Detect which cell encompasses the target text, then output its [x, y] center coordinate. 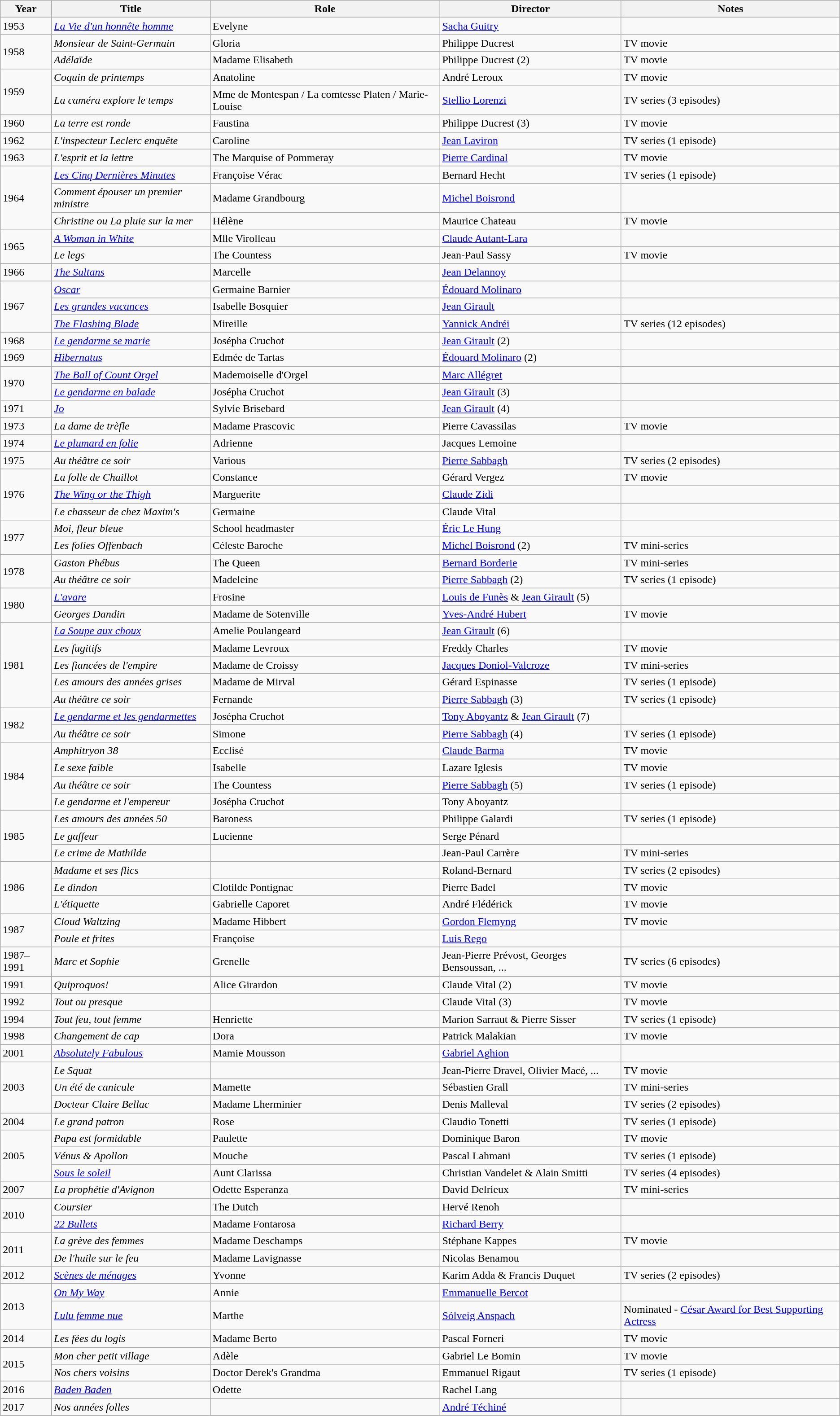
Les folies Offenbach [131, 546]
Madame Deschamps [325, 1241]
L'esprit et la lettre [131, 158]
David Delrieux [530, 1190]
Jacques Doniol-Valcroze [530, 665]
Sacha Guitry [530, 26]
Michel Boisrond [530, 197]
Pierre Cavassilas [530, 426]
Isabelle [325, 767]
Mme de Montespan / La comtesse Platen / Marie-Louise [325, 101]
1974 [26, 443]
Françoise [325, 938]
Poule et frites [131, 938]
Germaine Barnier [325, 289]
Pierre Sabbagh (4) [530, 733]
Marguerite [325, 494]
Vénus & Apollon [131, 1156]
Aunt Clarissa [325, 1173]
Fernande [325, 699]
Le gendarme et les gendarmettes [131, 716]
Marcelle [325, 272]
Faustina [325, 123]
Tout ou presque [131, 1002]
TV series (12 episodes) [731, 324]
Hibernatus [131, 358]
Mlle Virolleau [325, 238]
TV series (6 episodes) [731, 961]
1958 [26, 52]
Le gendarme se marie [131, 341]
1969 [26, 358]
Françoise Vérac [325, 175]
André Téchiné [530, 1407]
Adèle [325, 1356]
Gordon Flemyng [530, 921]
Edmée de Tartas [325, 358]
1991 [26, 985]
Jean Delannoy [530, 272]
Sébastien Grall [530, 1087]
Maurice Chateau [530, 221]
Sólveig Anspach [530, 1315]
2011 [26, 1249]
Louis de Funès & Jean Girault (5) [530, 597]
1960 [26, 123]
The Sultans [131, 272]
Patrick Malakian [530, 1036]
Marion Sarraut & Pierre Sisser [530, 1019]
1965 [26, 247]
Constance [325, 477]
La caméra explore le temps [131, 101]
2015 [26, 1364]
Madeleine [325, 580]
A Woman in White [131, 238]
Jean Girault [530, 307]
Le sexe faible [131, 767]
Claudio Tonetti [530, 1122]
2001 [26, 1053]
Docteur Claire Bellac [131, 1105]
1978 [26, 571]
Mon cher petit village [131, 1356]
1959 [26, 92]
L'étiquette [131, 904]
Pierre Badel [530, 887]
1998 [26, 1036]
Changement de cap [131, 1036]
Nicolas Benamou [530, 1258]
Paulette [325, 1139]
Yvonne [325, 1275]
Gérard Vergez [530, 477]
The Wing or the Thigh [131, 494]
Clotilde Pontignac [325, 887]
Madame Hibbert [325, 921]
TV series (3 episodes) [731, 101]
The Ball of Count Orgel [131, 375]
Le chasseur de chez Maxim's [131, 511]
Pierre Sabbagh (5) [530, 785]
La terre est ronde [131, 123]
1970 [26, 383]
Le crime de Mathilde [131, 853]
Marc Allégret [530, 375]
1982 [26, 725]
Madame Levroux [325, 648]
1963 [26, 158]
Amphitryon 38 [131, 750]
Yannick Andréi [530, 324]
Sous le soleil [131, 1173]
1985 [26, 836]
Claude Vital (3) [530, 1002]
2017 [26, 1407]
Christian Vandelet & Alain Smitti [530, 1173]
Madame de Croissy [325, 665]
1992 [26, 1002]
Édouard Molinaro [530, 289]
Mouche [325, 1156]
Yves-André Hubert [530, 614]
Dora [325, 1036]
1987 [26, 930]
L'inspecteur Leclerc enquête [131, 140]
Mireille [325, 324]
Freddy Charles [530, 648]
Nos chers voisins [131, 1373]
Édouard Molinaro (2) [530, 358]
Adélaïde [131, 60]
Roland-Bernard [530, 870]
Rose [325, 1122]
Madame Grandbourg [325, 197]
Mademoiselle d'Orgel [325, 375]
Annie [325, 1292]
Bernard Hecht [530, 175]
1973 [26, 426]
2007 [26, 1190]
Les Cinq Dernières Minutes [131, 175]
Pierre Cardinal [530, 158]
Caroline [325, 140]
Tout feu, tout femme [131, 1019]
2014 [26, 1338]
Madame Fontarosa [325, 1224]
Gloria [325, 43]
Gabrielle Caporet [325, 904]
Michel Boisrond (2) [530, 546]
Hélène [325, 221]
2003 [26, 1087]
Madame de Mirval [325, 682]
Notes [731, 9]
1966 [26, 272]
Various [325, 460]
Jean Laviron [530, 140]
2004 [26, 1122]
Richard Berry [530, 1224]
Madame Berto [325, 1338]
Le gendarme en balade [131, 392]
De l'huile sur le feu [131, 1258]
Odette [325, 1390]
Madame Prascovic [325, 426]
Jean Girault (3) [530, 392]
Éric Le Hung [530, 529]
Karim Adda & Francis Duquet [530, 1275]
Jo [131, 409]
Pascal Lahmani [530, 1156]
22 Bullets [131, 1224]
1981 [26, 665]
Henriette [325, 1019]
Jacques Lemoine [530, 443]
Ecclisé [325, 750]
1975 [26, 460]
La dame de trèfle [131, 426]
1987–1991 [26, 961]
Lulu femme nue [131, 1315]
Oscar [131, 289]
La grève des femmes [131, 1241]
2005 [26, 1156]
Grenelle [325, 961]
Doctor Derek's Grandma [325, 1373]
Philippe Ducrest (3) [530, 123]
Stellio Lorenzi [530, 101]
Un été de canicule [131, 1087]
2010 [26, 1215]
L'avare [131, 597]
Role [325, 9]
Christine ou La pluie sur la mer [131, 221]
1986 [26, 887]
Lucienne [325, 836]
Jean-Pierre Dravel, Olivier Macé, ... [530, 1070]
Lazare Iglesis [530, 767]
1980 [26, 605]
Isabelle Bosquier [325, 307]
Claude Vital (2) [530, 985]
Le gaffeur [131, 836]
Dominique Baron [530, 1139]
Philippe Ducrest [530, 43]
1994 [26, 1019]
André Leroux [530, 77]
Mamie Mousson [325, 1053]
1976 [26, 494]
Madame et ses flics [131, 870]
Les amours des années 50 [131, 819]
Nominated - César Award for Best Supporting Actress [731, 1315]
Emmanuel Rigaut [530, 1373]
Jean Girault (2) [530, 341]
André Flédérick [530, 904]
Sylvie Brisebard [325, 409]
Moi, fleur bleue [131, 529]
Tony Aboyantz & Jean Girault (7) [530, 716]
Simone [325, 733]
Pierre Sabbagh (2) [530, 580]
Stéphane Kappes [530, 1241]
Claude Vital [530, 511]
La Vie d'un honnête homme [131, 26]
Gérard Espinasse [530, 682]
Gaston Phébus [131, 563]
Comment épouser un premier ministre [131, 197]
Amelie Poulangeard [325, 631]
1984 [26, 776]
1953 [26, 26]
The Marquise of Pommeray [325, 158]
Le legs [131, 255]
Madame Lavignasse [325, 1258]
Monsieur de Saint-Germain [131, 43]
Baroness [325, 819]
Le gendarme et l'empereur [131, 802]
Le grand patron [131, 1122]
Quiproquos! [131, 985]
Baden Baden [131, 1390]
Les amours des années grises [131, 682]
1968 [26, 341]
School headmaster [325, 529]
Alice Girardon [325, 985]
Le plumard en folie [131, 443]
Gabriel Le Bomin [530, 1356]
2016 [26, 1390]
Hervé Renoh [530, 1207]
Cloud Waltzing [131, 921]
Title [131, 9]
Claude Zidi [530, 494]
Le dindon [131, 887]
TV series (4 episodes) [731, 1173]
Director [530, 9]
Scènes de ménages [131, 1275]
Les fugitifs [131, 648]
Philippe Ducrest (2) [530, 60]
Papa est formidable [131, 1139]
Mamette [325, 1087]
Les fées du logis [131, 1338]
Nos années folles [131, 1407]
Bernard Borderie [530, 563]
The Queen [325, 563]
Emmanuelle Bercot [530, 1292]
Rachel Lang [530, 1390]
Germaine [325, 511]
Denis Malleval [530, 1105]
Marthe [325, 1315]
Claude Barma [530, 750]
1967 [26, 307]
Adrienne [325, 443]
Madame Elisabeth [325, 60]
Les fiancées de l'empire [131, 665]
2013 [26, 1307]
Absolutely Fabulous [131, 1053]
Gabriel Aghion [530, 1053]
Jean-Pierre Prévost, Georges Bensoussan, ... [530, 961]
La folle de Chaillot [131, 477]
Jean-Paul Sassy [530, 255]
Philippe Galardi [530, 819]
Céleste Baroche [325, 546]
La Soupe aux choux [131, 631]
Jean Girault (4) [530, 409]
Odette Esperanza [325, 1190]
Madame de Sotenville [325, 614]
Jean-Paul Carrère [530, 853]
Luis Rego [530, 938]
Georges Dandin [131, 614]
2012 [26, 1275]
Marc et Sophie [131, 961]
Le Squat [131, 1070]
1962 [26, 140]
Claude Autant-Lara [530, 238]
1971 [26, 409]
Anatoline [325, 77]
Pierre Sabbagh (3) [530, 699]
1964 [26, 197]
La prophétie d'Avignon [131, 1190]
1977 [26, 537]
The Dutch [325, 1207]
Pierre Sabbagh [530, 460]
Jean Girault (6) [530, 631]
Coquin de printemps [131, 77]
Madame Lherminier [325, 1105]
Coursier [131, 1207]
Frosine [325, 597]
Les grandes vacances [131, 307]
On My Way [131, 1292]
The Flashing Blade [131, 324]
Serge Pénard [530, 836]
Tony Aboyantz [530, 802]
Evelyne [325, 26]
Pascal Forneri [530, 1338]
Year [26, 9]
